Scan for the cell matching the given text and deliver its [X, Y] coordinate at center. 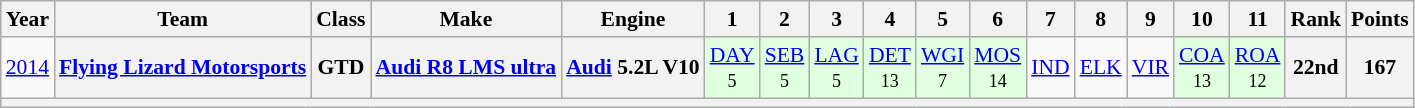
ELK [1101, 68]
Year [28, 19]
VIR [1150, 68]
SEB 5 [785, 68]
Rank [1316, 19]
Points [1380, 19]
6 [998, 19]
11 [1258, 19]
LAG 5 [836, 68]
GTD [340, 68]
9 [1150, 19]
ROA 12 [1258, 68]
5 [942, 19]
Class [340, 19]
8 [1101, 19]
COA 13 [1202, 68]
WGI7 [942, 68]
3 [836, 19]
Audi R8 LMS ultra [466, 68]
Flying Lizard Motorsports [182, 68]
IND [1050, 68]
167 [1380, 68]
2014 [28, 68]
MOS14 [998, 68]
1 [732, 19]
4 [890, 19]
Audi 5.2L V10 [633, 68]
Team [182, 19]
22nd [1316, 68]
Engine [633, 19]
Make [466, 19]
7 [1050, 19]
DAY 5 [732, 68]
10 [1202, 19]
2 [785, 19]
DET 13 [890, 68]
